Determine the [X, Y] coordinate at the center of the cell enclosing the given text.  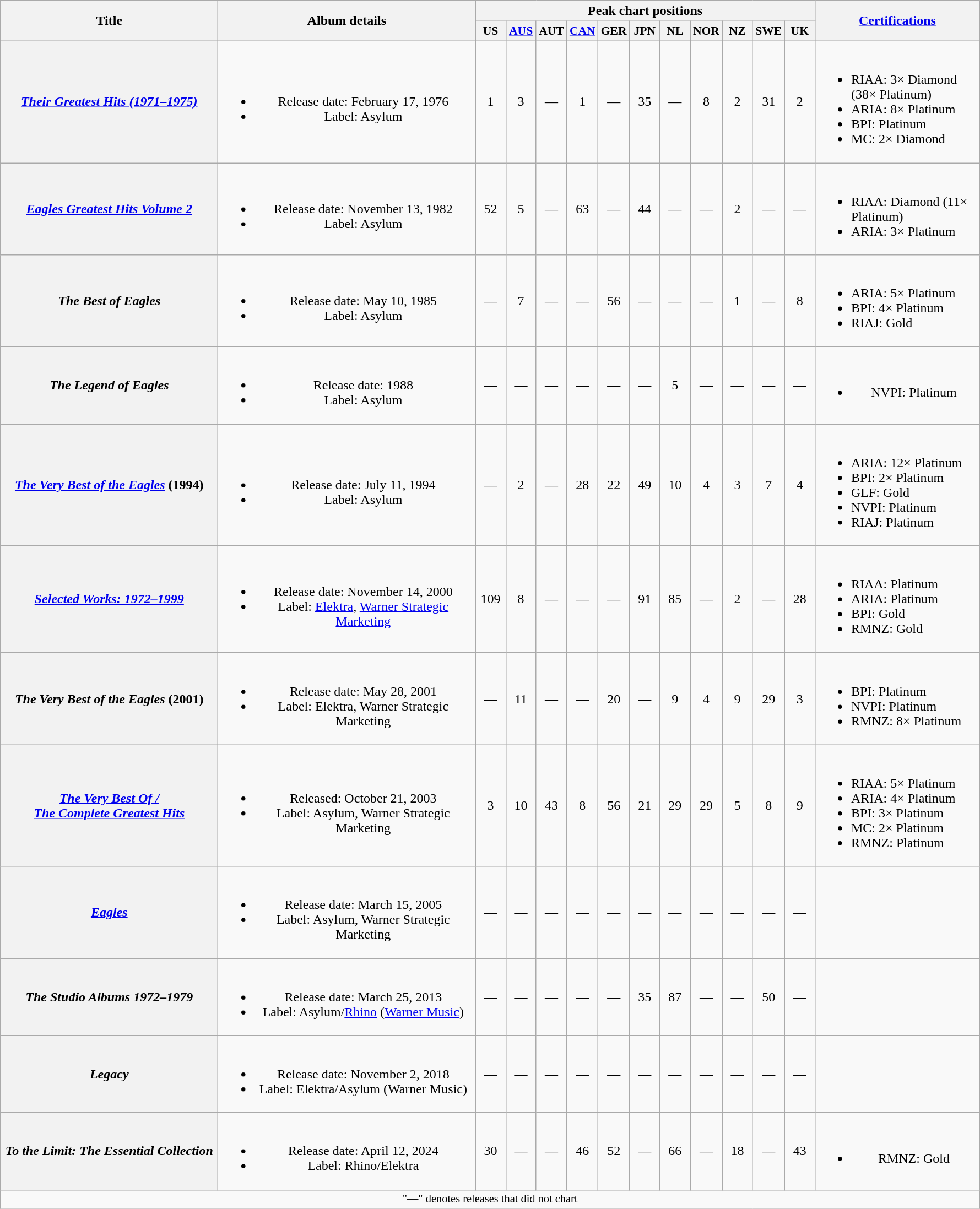
85 [675, 599]
BPI: PlatinumNVPI: PlatinumRMNZ: 8× Platinum [897, 698]
Release date: February 17, 1976Label: Asylum [347, 101]
The Very Best of the Eagles (2001) [109, 698]
RIAA: 3× Diamond (38× Platinum)ARIA: 8× PlatinumBPI: PlatinumMC: 2× Diamond [897, 101]
Release date: April 12, 2024Label: Rhino/Elektra [347, 1151]
AUS [521, 31]
US [490, 31]
Release date: November 13, 1982Label: Asylum [347, 209]
Eagles Greatest Hits Volume 2 [109, 209]
Release date: May 10, 1985Label: Asylum [347, 301]
RIAA: 5× PlatinumARIA: 4× PlatinumBPI: 3× PlatinumMC: 2× PlatinumRMNZ: Platinum [897, 805]
49 [645, 485]
Their Greatest Hits (1971–1975) [109, 101]
JPN [645, 31]
Eagles [109, 912]
31 [768, 101]
RIAA: PlatinumARIA: PlatinumBPI: GoldRMNZ: Gold [897, 599]
The Very Best Of /The Complete Greatest Hits [109, 805]
Legacy [109, 1074]
87 [675, 997]
91 [645, 599]
66 [675, 1151]
The Studio Albums 1972–1979 [109, 997]
The Legend of Eagles [109, 386]
GER [614, 31]
RIAA: Diamond (11× Platinum)ARIA: 3× Platinum [897, 209]
NL [675, 31]
Released: October 21, 2003Label: Asylum, Warner Strategic Marketing [347, 805]
30 [490, 1151]
To the Limit: The Essential Collection [109, 1151]
11 [521, 698]
ARIA: 5× PlatinumBPI: 4× PlatinumRIAJ: Gold [897, 301]
20 [614, 698]
21 [645, 805]
44 [645, 209]
CAN [583, 31]
Album details [347, 21]
Certifications [897, 21]
22 [614, 485]
Release date: November 2, 2018Label: Elektra/Asylum (Warner Music) [347, 1074]
Title [109, 21]
Release date: 1988Label: Asylum [347, 386]
109 [490, 599]
Selected Works: 1972–1999 [109, 599]
AUT [551, 31]
63 [583, 209]
NZ [737, 31]
Release date: May 28, 2001Label: Elektra, Warner Strategic Marketing [347, 698]
Peak chart positions [645, 11]
50 [768, 997]
ARIA: 12× PlatinumBPI: 2× PlatinumGLF: GoldNVPI: PlatinumRIAJ: Platinum [897, 485]
Release date: March 25, 2013Label: Asylum/Rhino (Warner Music) [347, 997]
Release date: November 14, 2000Label: Elektra, Warner Strategic Marketing [347, 599]
Release date: July 11, 1994Label: Asylum [347, 485]
RMNZ: Gold [897, 1151]
NOR [706, 31]
The Best of Eagles [109, 301]
The Very Best of the Eagles (1994) [109, 485]
46 [583, 1151]
UK [800, 31]
NVPI: Platinum [897, 386]
SWE [768, 31]
Release date: March 15, 2005Label: Asylum, Warner Strategic Marketing [347, 912]
"—" denotes releases that did not chart [490, 1199]
18 [737, 1151]
